Search for the cell housing the specified text and yield its (X, Y) center coordinate. 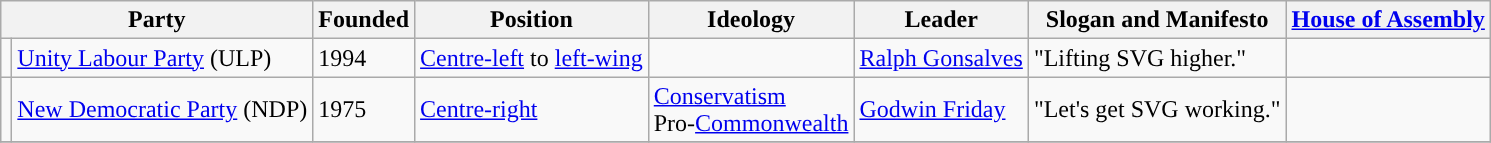
Ralph Gonsalves (941, 58)
House of Assembly (1388, 20)
Leader (941, 20)
Slogan and Manifesto (1157, 20)
1994 (364, 58)
"Lifting SVG higher." (1157, 58)
1975 (364, 110)
Founded (364, 20)
Centre-right (532, 110)
Godwin Friday (941, 110)
Centre-left to left-wing (532, 58)
Position (532, 20)
New Democratic Party (NDP) (162, 110)
Ideology (751, 20)
ConservatismPro-Commonwealth (751, 110)
Unity Labour Party (ULP) (162, 58)
Party (157, 20)
"Let's get SVG working." (1157, 110)
